Detect which cell encompasses the target text, then output its [x, y] center coordinate. 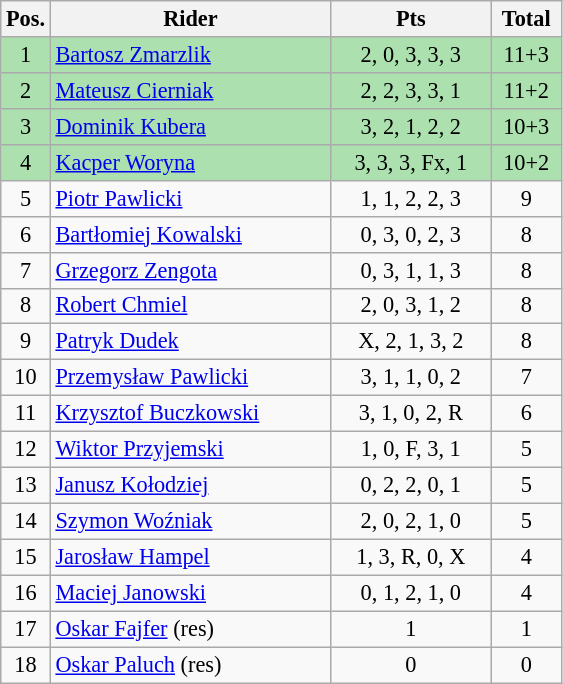
10+2 [526, 162]
0, 2, 2, 0, 1 [411, 485]
3 [26, 126]
Szymon Woźniak [190, 521]
1, 3, R, 0, X [411, 557]
X, 2, 1, 3, 2 [411, 342]
Piotr Pawlicki [190, 198]
Maciej Janowski [190, 593]
1, 1, 2, 2, 3 [411, 198]
10 [26, 378]
3, 1, 0, 2, R [411, 414]
Kacper Woryna [190, 162]
Bartłomiej Kowalski [190, 234]
Oskar Fajfer (res) [190, 629]
Krzysztof Buczkowski [190, 414]
12 [26, 450]
Pts [411, 19]
2, 2, 3, 3, 1 [411, 90]
Pos. [26, 19]
14 [26, 521]
Oskar Paluch (res) [190, 665]
17 [26, 629]
Grzegorz Zengota [190, 270]
13 [26, 485]
11+2 [526, 90]
3, 2, 1, 2, 2 [411, 126]
15 [26, 557]
2 [26, 90]
Total [526, 19]
11+3 [526, 55]
2, 0, 3, 3, 3 [411, 55]
Bartosz Zmarzlik [190, 55]
Dominik Kubera [190, 126]
Patryk Dudek [190, 342]
2, 0, 3, 1, 2 [411, 306]
10+3 [526, 126]
16 [26, 593]
Przemysław Pawlicki [190, 378]
18 [26, 665]
Wiktor Przyjemski [190, 450]
2, 0, 2, 1, 0 [411, 521]
3, 3, 3, Fx, 1 [411, 162]
0, 3, 0, 2, 3 [411, 234]
Mateusz Cierniak [190, 90]
Jarosław Hampel [190, 557]
Janusz Kołodziej [190, 485]
1, 0, F, 3, 1 [411, 450]
3, 1, 1, 0, 2 [411, 378]
Robert Chmiel [190, 306]
11 [26, 414]
Rider [190, 19]
0, 3, 1, 1, 3 [411, 270]
0, 1, 2, 1, 0 [411, 593]
